Provide the [X, Y] coordinate of the cell's center where the given text is located.  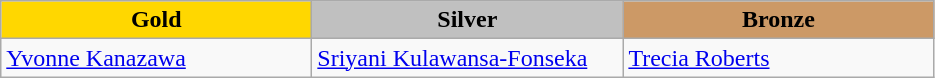
Gold [156, 20]
Sriyani Kulawansa-Fonseka [468, 58]
Silver [468, 20]
Bronze [778, 20]
Yvonne Kanazawa [156, 58]
Trecia Roberts [778, 58]
